Return the [X, Y] coordinate for the center point of the cell that contains the specified text.  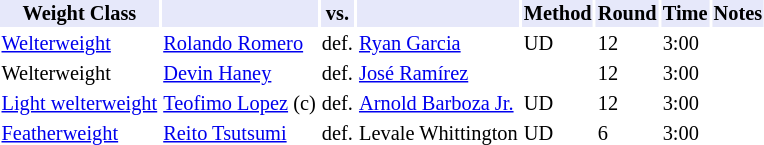
vs. [337, 14]
Round [627, 14]
Devin Haney [240, 74]
Weight Class [80, 14]
Light welterweight [80, 104]
Ryan Garcia [438, 44]
Method [558, 14]
Arnold Barboza Jr. [438, 104]
Time [685, 14]
Rolando Romero [240, 44]
José Ramírez [438, 74]
Teofimo Lopez (c) [240, 104]
Notes [738, 14]
